Output the [X, Y] coordinate of the center of the cell containing the given text.  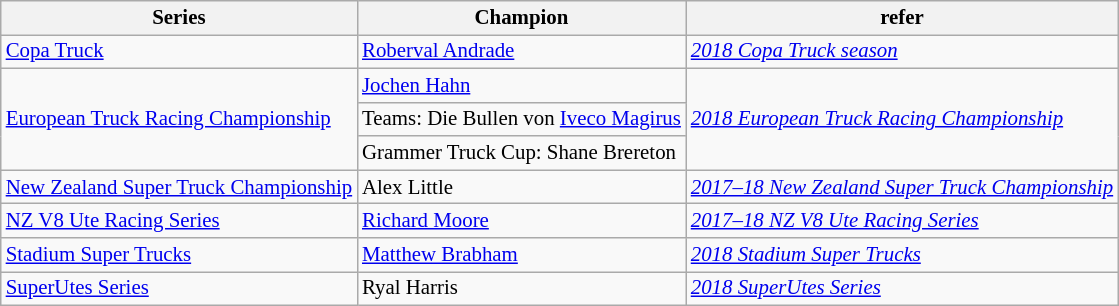
2017–18 New Zealand Super Truck Championship [902, 187]
Alex Little [522, 187]
NZ V8 Ute Racing Series [179, 221]
2017–18 NZ V8 Ute Racing Series [902, 221]
2018 Copa Truck season [902, 51]
Matthew Brabham [522, 255]
refer [902, 18]
Jochen Hahn [522, 85]
Series [179, 18]
Copa Truck [179, 51]
2018 European Truck Racing Championship [902, 119]
European Truck Racing Championship [179, 119]
Roberval Andrade [522, 51]
Champion [522, 18]
Stadium Super Trucks [179, 255]
Grammer Truck Cup: Shane Brereton [522, 153]
Richard Moore [522, 221]
2018 SuperUtes Series [902, 288]
2018 Stadium Super Trucks [902, 255]
New Zealand Super Truck Championship [179, 187]
SuperUtes Series [179, 288]
Ryal Harris [522, 288]
Teams: Die Bullen von Iveco Magirus [522, 119]
